For the text-containing cell, return its midpoint in [x, y] coordinate format. 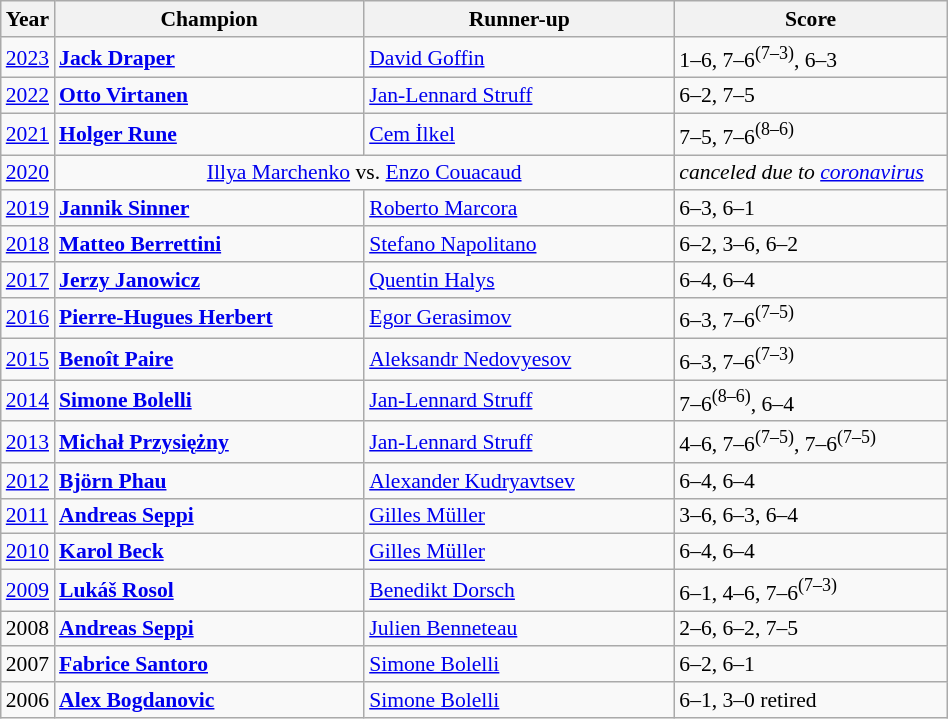
Score [810, 19]
Benoît Paire [209, 360]
Jack Draper [209, 58]
Michał Przysiężny [209, 442]
4–6, 7–6(7–5), 7–6(7–5) [810, 442]
Jannik Sinner [209, 209]
2022 [28, 96]
Björn Phau [209, 481]
Lukáš Rosol [209, 590]
Egor Gerasimov [519, 318]
2018 [28, 244]
1–6, 7–6(7–3), 6–3 [810, 58]
Karol Beck [209, 552]
Pierre-Hugues Herbert [209, 318]
Runner-up [519, 19]
2021 [28, 134]
Benedikt Dorsch [519, 590]
canceled due to coronavirus [810, 173]
2019 [28, 209]
6–2, 6–1 [810, 665]
Alexander Kudryavtsev [519, 481]
Illya Marchenko vs. Enzo Couacaud [364, 173]
6–2, 3–6, 6–2 [810, 244]
7–6(8–6), 6–4 [810, 400]
Matteo Berrettini [209, 244]
7–5, 7–6(8–6) [810, 134]
2014 [28, 400]
Year [28, 19]
6–2, 7–5 [810, 96]
Roberto Marcora [519, 209]
6–3, 6–1 [810, 209]
Aleksandr Nedovyesov [519, 360]
2007 [28, 665]
Holger Rune [209, 134]
2011 [28, 516]
6–3, 7–6(7–3) [810, 360]
David Goffin [519, 58]
2013 [28, 442]
2017 [28, 280]
2020 [28, 173]
6–1, 3–0 retired [810, 700]
3–6, 6–3, 6–4 [810, 516]
2012 [28, 481]
6–3, 7–6(7–5) [810, 318]
2009 [28, 590]
Julien Benneteau [519, 629]
Stefano Napolitano [519, 244]
2016 [28, 318]
Otto Virtanen [209, 96]
2010 [28, 552]
2023 [28, 58]
Jerzy Janowicz [209, 280]
Quentin Halys [519, 280]
2006 [28, 700]
Champion [209, 19]
Alex Bogdanovic [209, 700]
2–6, 6–2, 7–5 [810, 629]
6–1, 4–6, 7–6(7–3) [810, 590]
2015 [28, 360]
Fabrice Santoro [209, 665]
2008 [28, 629]
Cem İlkel [519, 134]
